Pinpoint the cell where the given text exists, returning its [X, Y] midpoint coordinate. 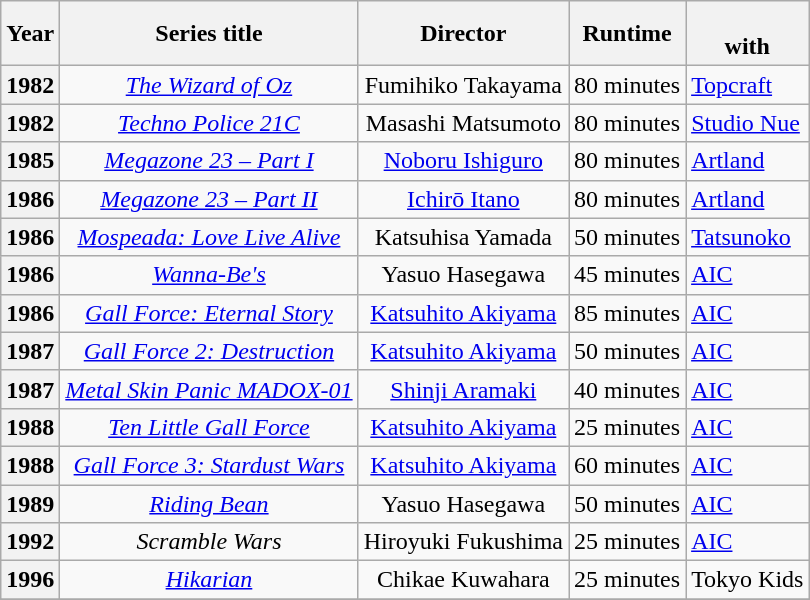
Noboru Ishiguro [463, 161]
Gall Force 2: Destruction [209, 351]
1992 [30, 542]
Masashi Matsumoto [463, 123]
Riding Bean [209, 503]
Runtime [628, 34]
Topcraft [748, 85]
45 minutes [628, 275]
Megazone 23 – Part II [209, 199]
Ten Little Gall Force [209, 427]
Wanna-Be's [209, 275]
1985 [30, 161]
Shinji Aramaki [463, 389]
40 minutes [628, 389]
Ichirō Itano [463, 199]
with [748, 34]
Techno Police 21C [209, 123]
Megazone 23 – Part I [209, 161]
Metal Skin Panic MADOX-01 [209, 389]
Scramble Wars [209, 542]
Year [30, 34]
Studio Nue [748, 123]
Gall Force: Eternal Story [209, 313]
Fumihiko Takayama [463, 85]
Hiroyuki Fukushima [463, 542]
60 minutes [628, 465]
Series title [209, 34]
1996 [30, 580]
Director [463, 34]
Tatsunoko [748, 237]
The Wizard of Oz [209, 85]
85 minutes [628, 313]
Hikarian [209, 580]
Tokyo Kids [748, 580]
Katsuhisa Yamada [463, 237]
Gall Force 3: Stardust Wars [209, 465]
Mospeada: Love Live Alive [209, 237]
1989 [30, 503]
Chikae Kuwahara [463, 580]
